For the text-containing cell, return its midpoint in [X, Y] coordinate format. 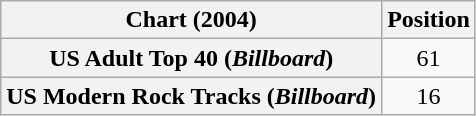
Chart (2004) [192, 20]
US Modern Rock Tracks (Billboard) [192, 96]
Position [429, 20]
16 [429, 96]
61 [429, 58]
US Adult Top 40 (Billboard) [192, 58]
